Capture the cell that displays the provided text and extract its (x, y) central coordinate. 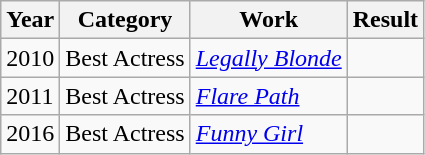
Result (385, 20)
Work (268, 20)
Legally Blonde (268, 58)
Flare Path (268, 96)
Funny Girl (268, 134)
2010 (30, 58)
Year (30, 20)
Category (125, 20)
2011 (30, 96)
2016 (30, 134)
